Output the (x, y) coordinate of the center of the cell containing the given text.  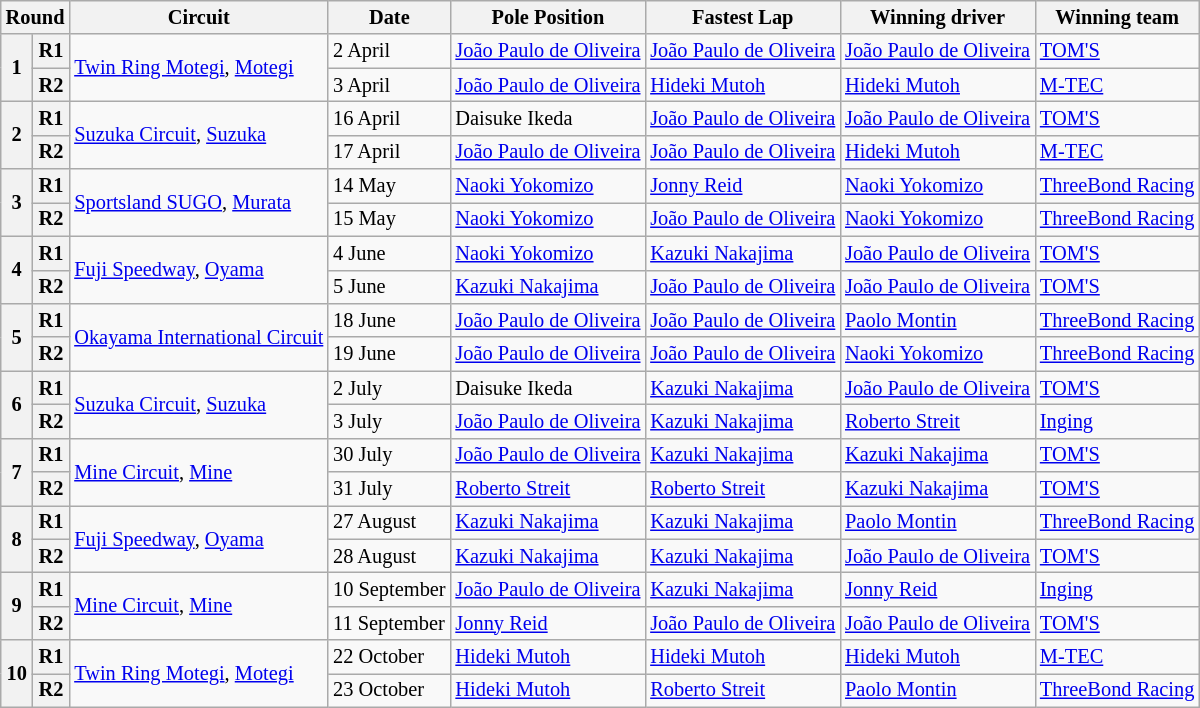
7 (17, 472)
4 June (389, 253)
1 (17, 68)
16 April (389, 118)
10 September (389, 589)
18 June (389, 320)
Winning driver (938, 17)
17 April (389, 152)
4 (17, 270)
Date (389, 17)
27 August (389, 522)
15 May (389, 219)
30 July (389, 455)
28 August (389, 556)
3 April (389, 85)
3 July (389, 421)
2 July (389, 388)
22 October (389, 657)
3 (17, 202)
5 (17, 336)
5 June (389, 287)
14 May (389, 186)
Round (36, 17)
Fastest Lap (742, 17)
23 October (389, 690)
31 July (389, 489)
11 September (389, 623)
8 (17, 538)
9 (17, 606)
Winning team (1117, 17)
Circuit (198, 17)
19 June (389, 354)
10 (17, 674)
2 (17, 134)
6 (17, 404)
Pole Position (548, 17)
Okayama International Circuit (198, 336)
Sportsland SUGO, Murata (198, 202)
2 April (389, 51)
